Extract the [X, Y] coordinate from the center of the cell holding the provided text.  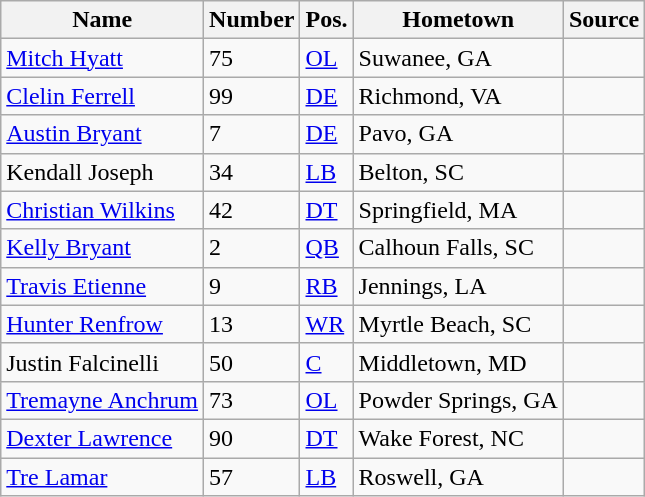
73 [252, 400]
Tremayne Anchrum [102, 400]
Jennings, LA [458, 286]
C [326, 362]
Pos. [326, 20]
7 [252, 134]
34 [252, 172]
90 [252, 438]
Number [252, 20]
Pavo, GA [458, 134]
57 [252, 477]
Travis Etienne [102, 286]
9 [252, 286]
Springfield, MA [458, 210]
75 [252, 58]
Name [102, 20]
Source [604, 20]
Kendall Joseph [102, 172]
Roswell, GA [458, 477]
Justin Falcinelli [102, 362]
13 [252, 324]
50 [252, 362]
Hometown [458, 20]
Mitch Hyatt [102, 58]
Suwanee, GA [458, 58]
42 [252, 210]
Christian Wilkins [102, 210]
Richmond, VA [458, 96]
2 [252, 248]
Wake Forest, NC [458, 438]
99 [252, 96]
Hunter Renfrow [102, 324]
Powder Springs, GA [458, 400]
Myrtle Beach, SC [458, 324]
QB [326, 248]
WR [326, 324]
Austin Bryant [102, 134]
Calhoun Falls, SC [458, 248]
Dexter Lawrence [102, 438]
Middletown, MD [458, 362]
Clelin Ferrell [102, 96]
RB [326, 286]
Kelly Bryant [102, 248]
Belton, SC [458, 172]
Tre Lamar [102, 477]
